Pinpoint the cell where the given text exists, returning its (X, Y) midpoint coordinate. 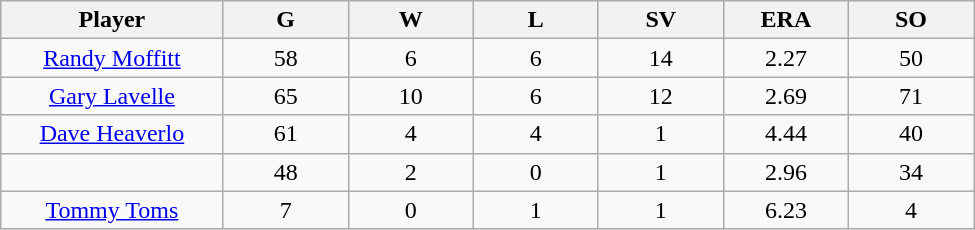
2.69 (786, 96)
12 (660, 96)
2 (410, 172)
50 (910, 58)
Gary Lavelle (112, 96)
48 (286, 172)
SV (660, 20)
65 (286, 96)
34 (910, 172)
Tommy Toms (112, 210)
58 (286, 58)
61 (286, 134)
2.96 (786, 172)
ERA (786, 20)
L (536, 20)
40 (910, 134)
G (286, 20)
6.23 (786, 210)
2.27 (786, 58)
Player (112, 20)
10 (410, 96)
Dave Heaverlo (112, 134)
14 (660, 58)
W (410, 20)
71 (910, 96)
Randy Moffitt (112, 58)
4.44 (786, 134)
SO (910, 20)
7 (286, 210)
